Provide the (X, Y) coordinate of the cell's center where the given text is located.  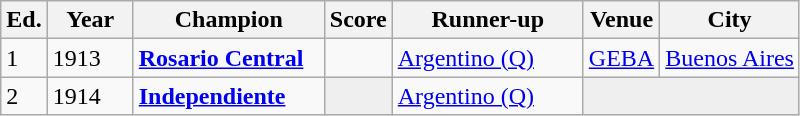
Venue (621, 20)
Rosario Central (228, 58)
Champion (228, 20)
Ed. (24, 20)
Buenos Aires (730, 58)
1 (24, 58)
City (730, 20)
2 (24, 96)
Year (90, 20)
Runner-up (488, 20)
1913 (90, 58)
1914 (90, 96)
GEBA (621, 58)
Independiente (228, 96)
Score (358, 20)
